Scan for the cell matching the given text and deliver its [x, y] coordinate at center. 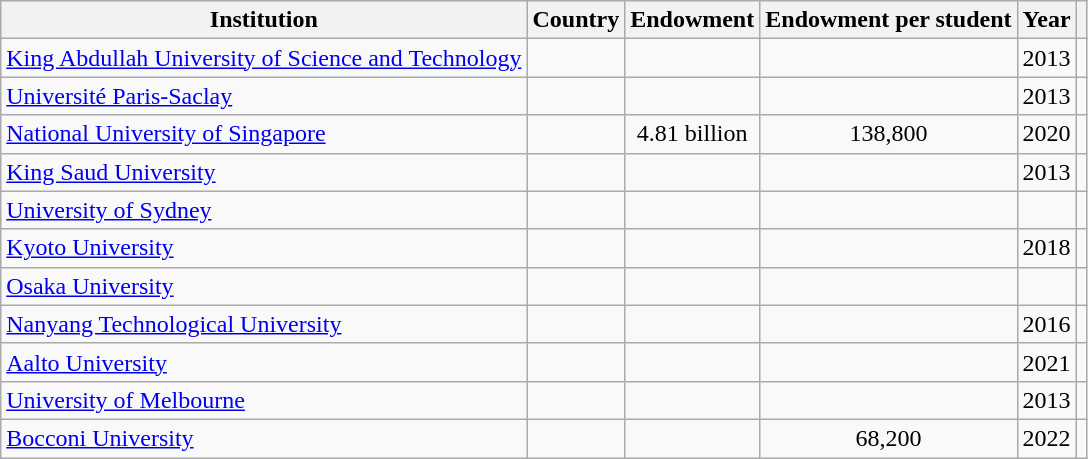
University of Melbourne [264, 400]
Osaka University [264, 286]
Institution [264, 20]
Kyoto University [264, 248]
Bocconi University [264, 438]
Country [576, 20]
138,800 [888, 134]
68,200 [888, 438]
Université Paris-Saclay [264, 96]
Endowment [692, 20]
2018 [1046, 248]
4.81 billion [692, 134]
National University of Singapore [264, 134]
Endowment per student [888, 20]
Nanyang Technological University [264, 324]
2022 [1046, 438]
Aalto University [264, 362]
King Saud University [264, 172]
Year [1046, 20]
2016 [1046, 324]
King Abdullah University of Science and Technology [264, 58]
2021 [1046, 362]
2020 [1046, 134]
University of Sydney [264, 210]
